Search for the cell housing the specified text and yield its (X, Y) center coordinate. 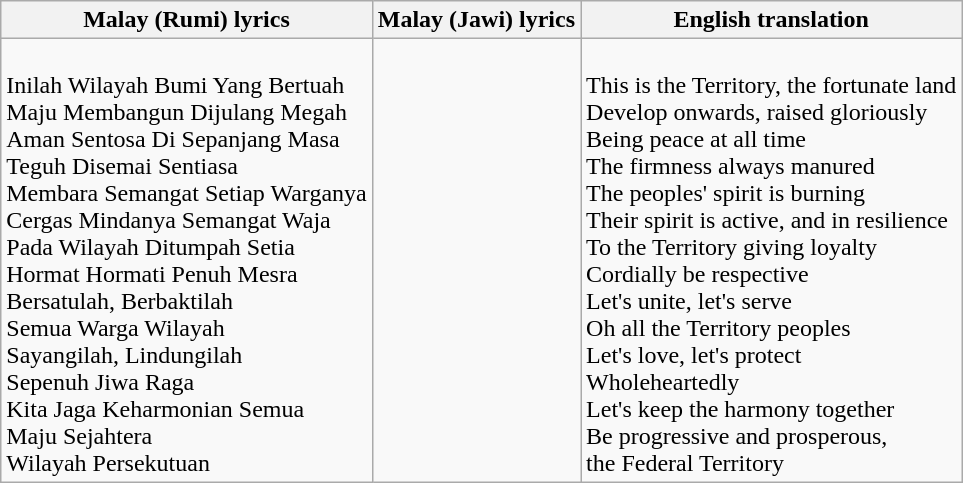
Malay (Jawi) lyrics (476, 20)
Malay (Rumi) lyrics (186, 20)
English translation (772, 20)
